Provide the (X, Y) coordinate of the cell's center where the given text is located.  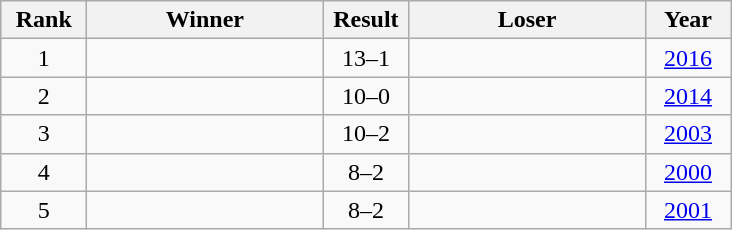
2000 (688, 172)
10–2 (366, 134)
Loser (527, 20)
Year (688, 20)
5 (44, 210)
3 (44, 134)
4 (44, 172)
2003 (688, 134)
Winner (205, 20)
2001 (688, 210)
Rank (44, 20)
Result (366, 20)
1 (44, 58)
13–1 (366, 58)
10–0 (366, 96)
2014 (688, 96)
2 (44, 96)
2016 (688, 58)
